Find where the given text appears and provide that cell's center as [x, y] coordinate. 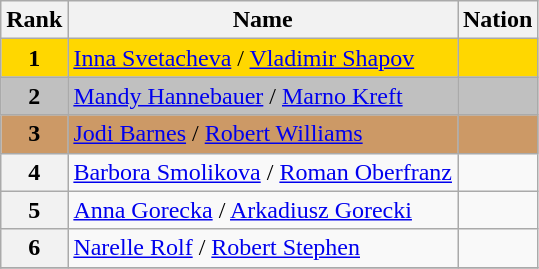
2 [34, 96]
5 [34, 210]
Jodi Barnes / Robert Williams [263, 134]
1 [34, 58]
4 [34, 172]
Nation [498, 20]
Name [263, 20]
Narelle Rolf / Robert Stephen [263, 248]
Anna Gorecka / Arkadiusz Gorecki [263, 210]
Inna Svetacheva / Vladimir Shapov [263, 58]
Mandy Hannebauer / Marno Kreft [263, 96]
6 [34, 248]
Rank [34, 20]
3 [34, 134]
Barbora Smolikova / Roman Oberfranz [263, 172]
